Search for the cell housing the specified text and yield its (x, y) center coordinate. 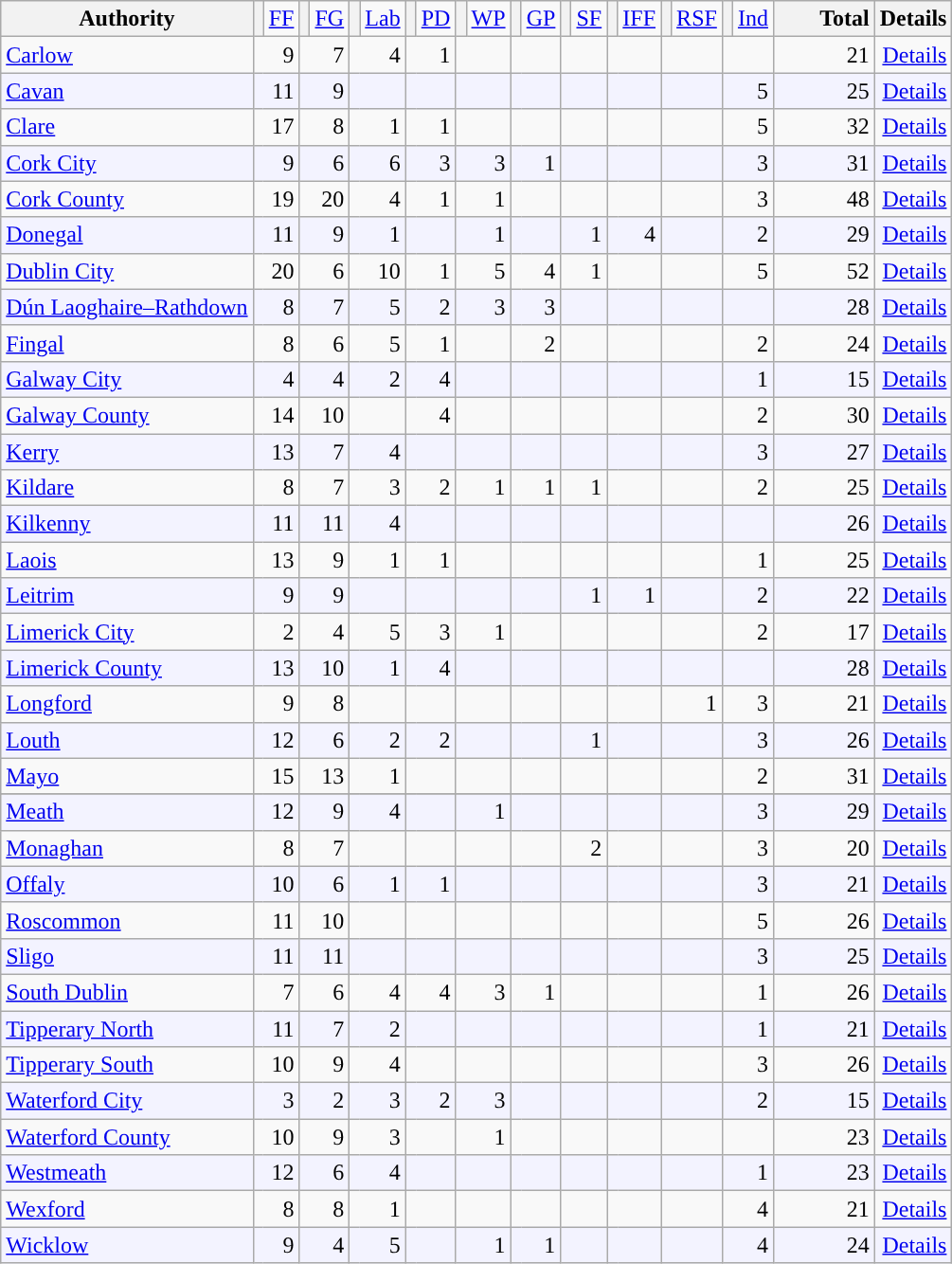
14 (277, 415)
19 (277, 199)
Cavan (127, 91)
Roscommon (127, 920)
Cork City (127, 163)
FG (330, 19)
Kildare (127, 488)
SF (589, 19)
WP (489, 19)
Galway County (127, 415)
Authority (127, 19)
Cork County (127, 199)
48 (824, 199)
Clare (127, 127)
Galway City (127, 379)
Carlow (127, 55)
PD (436, 19)
Limerick County (127, 668)
Louth (127, 740)
Kilkenny (127, 524)
Dublin City (127, 271)
Longford (127, 704)
Mayo (127, 776)
Offaly (127, 884)
Kerry (127, 452)
Waterford City (127, 1101)
27 (824, 452)
Wexford (127, 1209)
South Dublin (127, 992)
IFF (639, 19)
Monaghan (127, 848)
32 (824, 127)
RSF (697, 19)
Wicklow (127, 1245)
Total (824, 19)
22 (824, 596)
Tipperary North (127, 1028)
Fingal (127, 343)
Waterford County (127, 1137)
Donegal (127, 235)
Limerick City (127, 632)
Westmeath (127, 1173)
GP (541, 19)
Tipperary South (127, 1065)
Dún Laoghaire–Rathdown (127, 307)
FF (281, 19)
Lab (383, 19)
52 (824, 271)
Ind (752, 19)
Laois (127, 560)
Meath (127, 812)
Leitrim (127, 596)
Sligo (127, 956)
30 (824, 415)
